Detect which cell encompasses the target text, then output its (x, y) center coordinate. 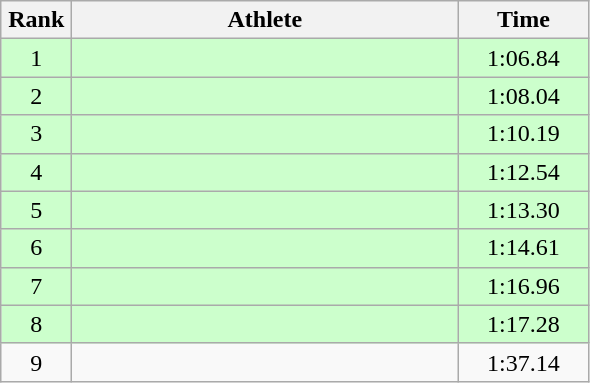
Athlete (265, 20)
4 (36, 172)
7 (36, 286)
1:10.19 (524, 134)
6 (36, 248)
1:16.96 (524, 286)
3 (36, 134)
2 (36, 96)
1:12.54 (524, 172)
1:06.84 (524, 58)
Rank (36, 20)
1:13.30 (524, 210)
Time (524, 20)
9 (36, 362)
1:14.61 (524, 248)
1:08.04 (524, 96)
1:17.28 (524, 324)
1:37.14 (524, 362)
8 (36, 324)
5 (36, 210)
1 (36, 58)
